From the cell containing the given text, extract its center point as [x, y] coordinate. 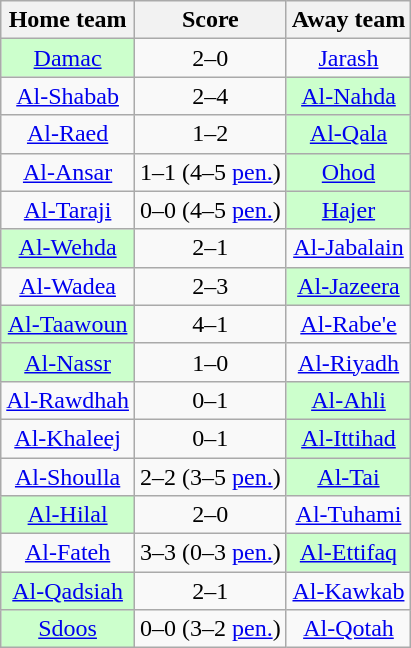
2–3 [210, 286]
Al-Tai [348, 477]
1–1 (4–5 pen.) [210, 172]
Score [210, 20]
Al-Jabalain [348, 248]
Al-Wehda [68, 248]
Al-Nassr [68, 362]
4–1 [210, 324]
Al-Ittihad [348, 438]
Al-Rawdhah [68, 400]
Al-Khaleej [68, 438]
Al-Shoulla [68, 477]
Al-Taawoun [68, 324]
3–3 (0–3 pen.) [210, 553]
Al-Fateh [68, 553]
Damac [68, 58]
Al-Kawkab [348, 591]
Al-Hilal [68, 515]
Al-Wadea [68, 286]
Al-Shabab [68, 96]
1–0 [210, 362]
Ohod [348, 172]
0–0 (4–5 pen.) [210, 210]
Hajer [348, 210]
Home team [68, 20]
Al-Ansar [68, 172]
Al-Raed [68, 134]
2–4 [210, 96]
0–0 (3–2 pen.) [210, 629]
Sdoos [68, 629]
Al-Taraji [68, 210]
Away team [348, 20]
Al-Jazeera [348, 286]
2–2 (3–5 pen.) [210, 477]
Al-Rabe'e [348, 324]
Al-Riyadh [348, 362]
Al-Qala [348, 134]
Al-Qadsiah [68, 591]
Al-Qotah [348, 629]
Al-Ettifaq [348, 553]
Jarash [348, 58]
1–2 [210, 134]
Al-Tuhami [348, 515]
Al-Nahda [348, 96]
Al-Ahli [348, 400]
